Capture the cell that displays the provided text and extract its [x, y] central coordinate. 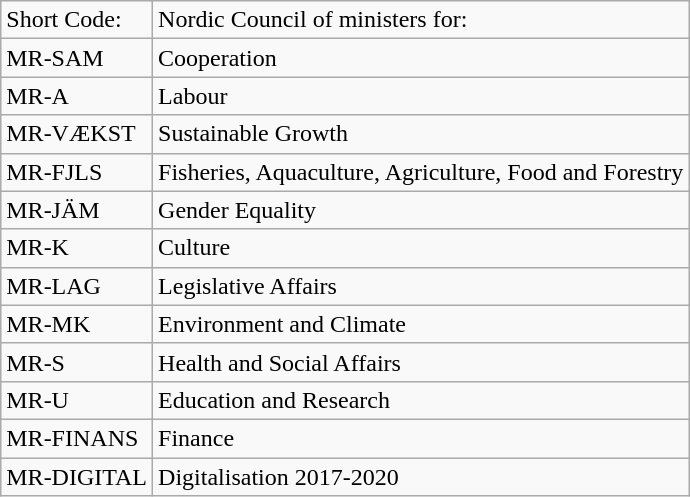
Fisheries, Aquaculture, Agriculture, Food and Forestry [421, 172]
Culture [421, 248]
MR-LAG [77, 286]
MR-VÆKST [77, 134]
MR-FJLS [77, 172]
MR-MK [77, 324]
Legislative Affairs [421, 286]
Sustainable Growth [421, 134]
Health and Social Affairs [421, 362]
Cooperation [421, 58]
Finance [421, 438]
Environment and Climate [421, 324]
Gender Equality [421, 210]
MR-SAM [77, 58]
Short Code: [77, 20]
MR-S [77, 362]
MR-JÄM [77, 210]
Education and Research [421, 400]
MR-U [77, 400]
Nordic Council of ministers for: [421, 20]
MR-A [77, 96]
MR-K [77, 248]
MR-DIGITAL [77, 477]
Digitalisation 2017-2020 [421, 477]
MR-FINANS [77, 438]
Labour [421, 96]
